Detect which cell encompasses the target text, then output its (x, y) center coordinate. 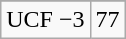
UCF −3 (46, 20)
77 (108, 20)
